Scan for the cell matching the given text and deliver its (X, Y) coordinate at center. 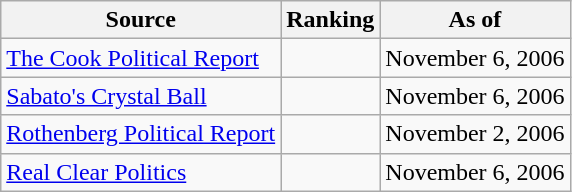
The Cook Political Report (141, 58)
Source (141, 20)
Real Clear Politics (141, 172)
As of (475, 20)
Sabato's Crystal Ball (141, 96)
Rothenberg Political Report (141, 134)
Ranking (330, 20)
November 2, 2006 (475, 134)
